Scan for the cell matching the given text and deliver its [X, Y] coordinate at center. 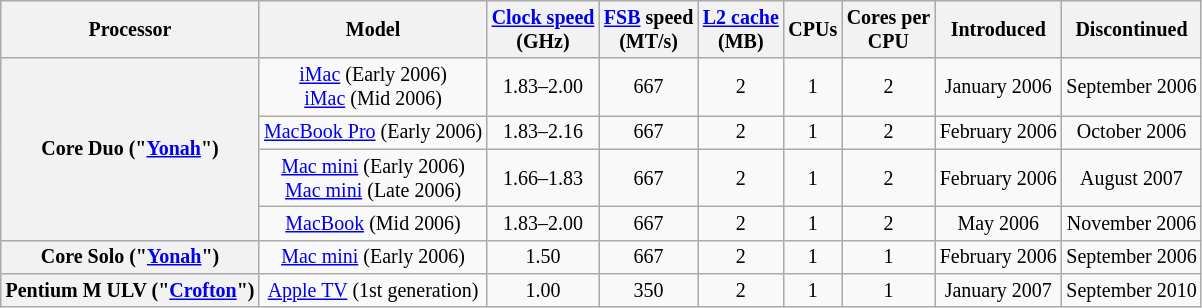
L2 cache(MB) [741, 30]
Core Duo ("Yonah") [130, 150]
MacBook Pro (Early 2006) [373, 132]
Processor [130, 30]
November 2006 [1132, 224]
Pentium M ULV ("Crofton") [130, 290]
CPUs [813, 30]
Clock speed(GHz) [543, 30]
Discontinued [1132, 30]
Mac mini (Early 2006)Mac mini (Late 2006) [373, 178]
350 [648, 290]
1.00 [543, 290]
August 2007 [1132, 178]
1.50 [543, 256]
October 2006 [1132, 132]
January 2006 [998, 88]
Core Solo ("Yonah") [130, 256]
FSB speed(MT/s) [648, 30]
September 2010 [1132, 290]
January 2007 [998, 290]
1.83–2.16 [543, 132]
1.66–1.83 [543, 178]
May 2006 [998, 224]
Cores perCPU [888, 30]
Mac mini (Early 2006) [373, 256]
MacBook (Mid 2006) [373, 224]
Apple TV (1st generation) [373, 290]
iMac (Early 2006)iMac (Mid 2006) [373, 88]
Introduced [998, 30]
Model [373, 30]
